Extract the [X, Y] coordinate from the center of the cell holding the provided text.  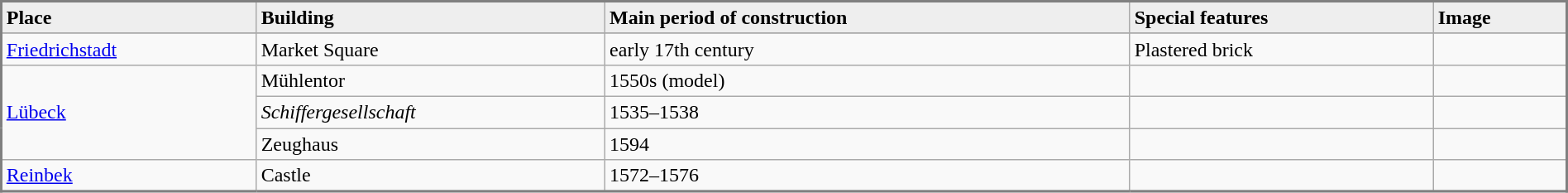
Friedrichstadt [129, 49]
1550s (model) [868, 80]
Zeughaus [430, 143]
Market Square [430, 49]
Building [430, 18]
Lübeck [129, 112]
Image [1500, 18]
1535–1538 [868, 112]
Reinbek [129, 176]
Special features [1282, 18]
Main period of construction [868, 18]
Mühlentor [430, 80]
early 17th century [868, 49]
Castle [430, 176]
Place [129, 18]
1594 [868, 143]
Schiffergesellschaft [430, 112]
Plastered brick [1282, 49]
1572–1576 [868, 176]
